Identify which cell holds the provided text, then report its (x, y) central coordinate. 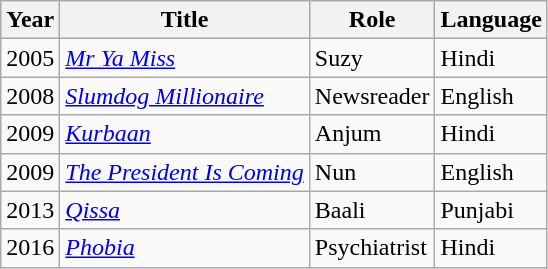
Punjabi (491, 210)
2013 (30, 210)
Nun (372, 172)
Newsreader (372, 96)
The President Is Coming (184, 172)
2008 (30, 96)
Psychiatrist (372, 248)
Suzy (372, 58)
Kurbaan (184, 134)
Role (372, 20)
2005 (30, 58)
Language (491, 20)
Qissa (184, 210)
Slumdog Millionaire (184, 96)
Baali (372, 210)
Phobia (184, 248)
2016 (30, 248)
Year (30, 20)
Title (184, 20)
Anjum (372, 134)
Mr Ya Miss (184, 58)
